Return (X, Y) of the center of cell containing provided text 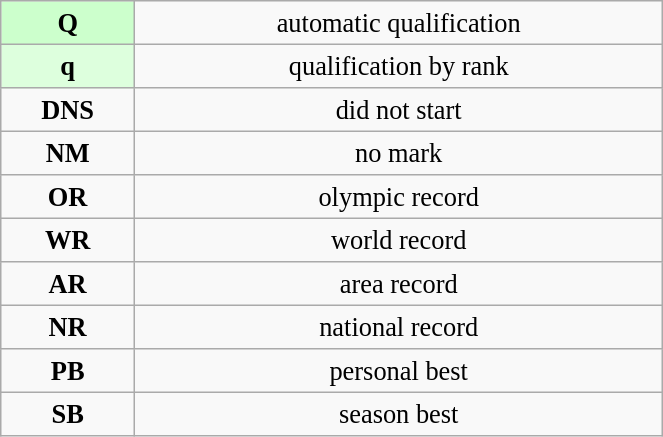
qualification by rank (399, 66)
automatic qualification (399, 22)
season best (399, 414)
world record (399, 240)
olympic record (399, 197)
WR (68, 240)
NM (68, 153)
no mark (399, 153)
SB (68, 414)
AR (68, 284)
did not start (399, 109)
OR (68, 197)
personal best (399, 371)
NR (68, 327)
Q (68, 22)
national record (399, 327)
area record (399, 284)
q (68, 66)
DNS (68, 109)
PB (68, 371)
